Output the (X, Y) coordinate of the center of the cell containing the given text.  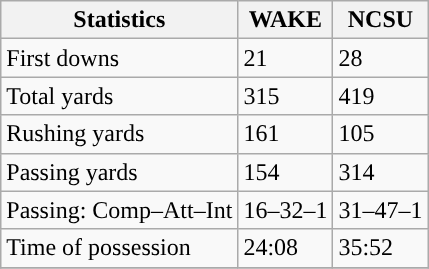
Statistics (120, 20)
16–32–1 (286, 210)
315 (286, 96)
24:08 (286, 248)
Passing yards (120, 172)
419 (380, 96)
35:52 (380, 248)
WAKE (286, 20)
NCSU (380, 20)
Time of possession (120, 248)
105 (380, 134)
First downs (120, 58)
Passing: Comp–Att–Int (120, 210)
161 (286, 134)
Rushing yards (120, 134)
154 (286, 172)
Total yards (120, 96)
21 (286, 58)
28 (380, 58)
314 (380, 172)
31–47–1 (380, 210)
